Capture the cell that displays the provided text and extract its [X, Y] central coordinate. 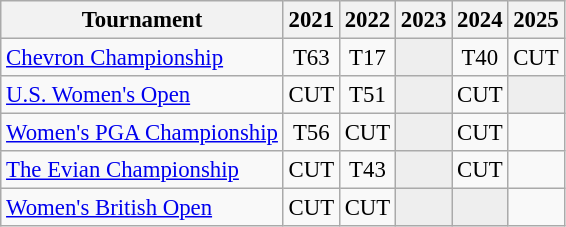
Women's PGA Championship [142, 133]
T43 [367, 170]
T51 [367, 95]
Tournament [142, 20]
T40 [480, 58]
2025 [536, 20]
2022 [367, 20]
Women's British Open [142, 208]
2024 [480, 20]
2023 [424, 20]
T17 [367, 58]
T63 [311, 58]
U.S. Women's Open [142, 95]
2021 [311, 20]
Chevron Championship [142, 58]
The Evian Championship [142, 170]
T56 [311, 133]
